Detect which cell encompasses the target text, then output its [x, y] center coordinate. 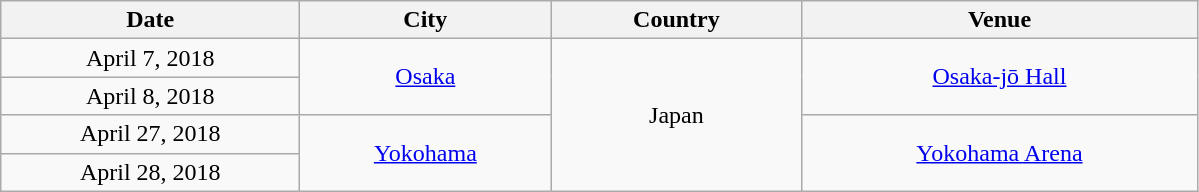
Yokohama [426, 153]
April 8, 2018 [150, 96]
Venue [1000, 20]
Osaka [426, 77]
Yokohama Arena [1000, 153]
Japan [676, 115]
City [426, 20]
April 28, 2018 [150, 172]
Country [676, 20]
April 27, 2018 [150, 134]
April 7, 2018 [150, 58]
Osaka-jō Hall [1000, 77]
Date [150, 20]
